Output the [x, y] coordinate of the center of the cell containing the given text.  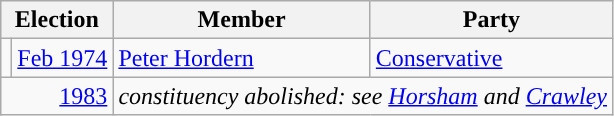
Feb 1974 [62, 58]
constituency abolished: see Horsham and Crawley [363, 96]
Peter Hordern [242, 58]
Member [242, 20]
1983 [57, 96]
Conservative [491, 58]
Party [491, 20]
Election [57, 20]
